Pinpoint the cell where the given text exists, returning its [x, y] midpoint coordinate. 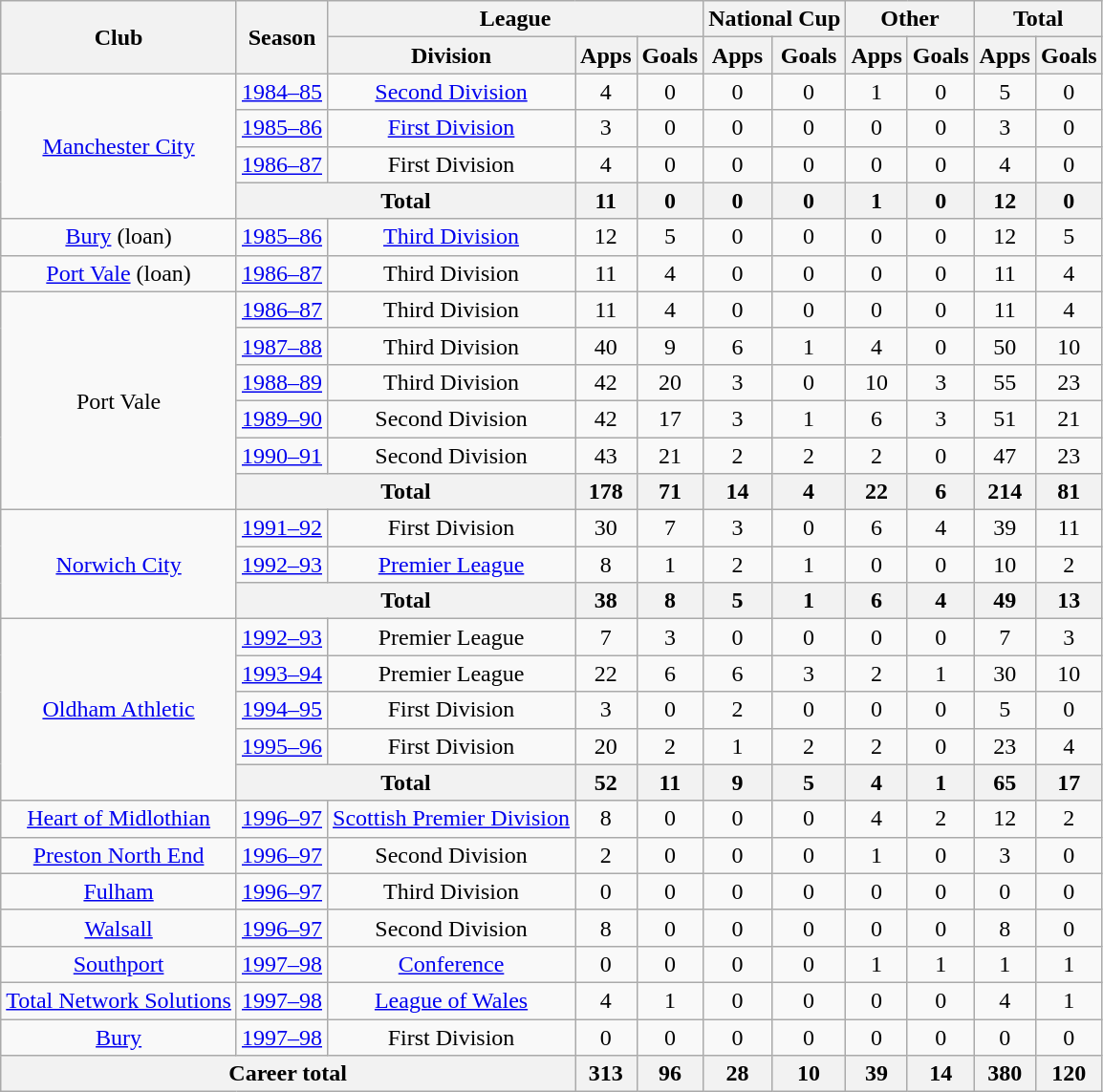
214 [1005, 492]
League [516, 19]
65 [1005, 782]
Season [281, 37]
Port Vale [119, 400]
Club [119, 37]
National Cup [774, 19]
55 [1005, 382]
Heart of Midlothian [119, 819]
96 [670, 1074]
1991–92 [281, 528]
52 [606, 782]
Scottish Premier Division [451, 819]
313 [606, 1074]
49 [1005, 601]
51 [1005, 418]
380 [1005, 1074]
1994–95 [281, 710]
28 [738, 1074]
Southport [119, 964]
Total Network Solutions [119, 1000]
43 [606, 456]
1989–90 [281, 418]
38 [606, 601]
1988–89 [281, 382]
1990–91 [281, 456]
Port Vale (loan) [119, 273]
47 [1005, 456]
1984–85 [281, 92]
1987–88 [281, 346]
Fulham [119, 891]
League of Wales [451, 1000]
Conference [451, 964]
Bury (loan) [119, 237]
Preston North End [119, 855]
40 [606, 346]
120 [1069, 1074]
178 [606, 492]
Other [910, 19]
1993–94 [281, 674]
1995–96 [281, 746]
Bury [119, 1037]
Manchester City [119, 146]
Division [451, 55]
Walsall [119, 928]
Career total [289, 1074]
81 [1069, 492]
Oldham Athletic [119, 710]
13 [1069, 601]
Norwich City [119, 565]
71 [670, 492]
50 [1005, 346]
